Determine the (X, Y) coordinate at the center of the cell enclosing the given text.  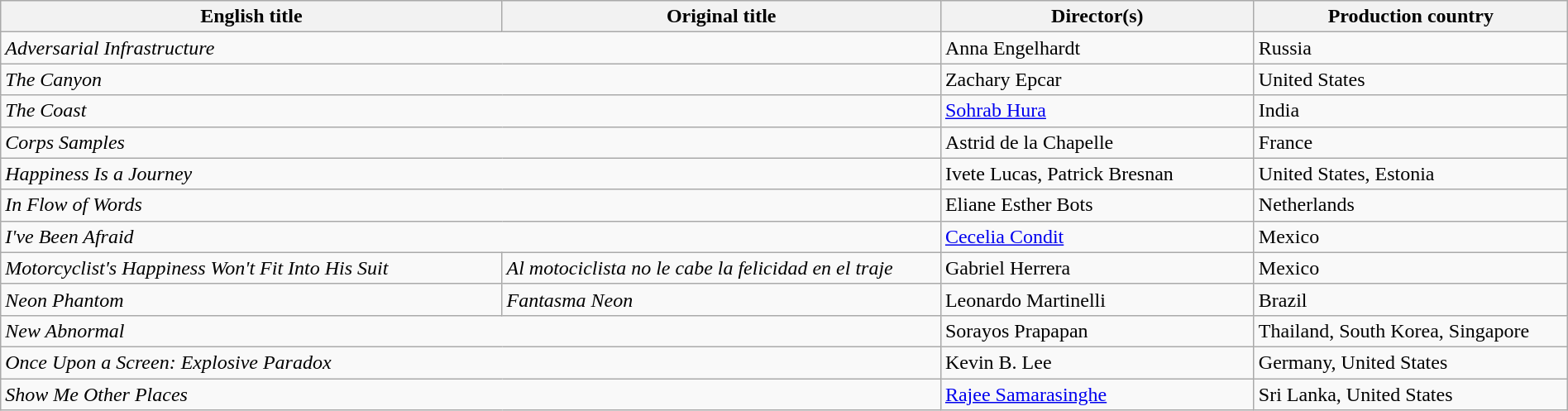
The Canyon (471, 79)
India (1411, 111)
Production country (1411, 17)
Corps Samples (471, 142)
Al motociclista no le cabe la felicidad en el traje (721, 268)
Sri Lanka, United States (1411, 394)
New Abnormal (471, 331)
Sohrab Hura (1097, 111)
France (1411, 142)
Happiness Is a Journey (471, 174)
Leonardo Martinelli (1097, 299)
Germany, United States (1411, 362)
Once Upon a Screen: Explosive Paradox (471, 362)
Cecelia Condit (1097, 237)
I've Been Afraid (471, 237)
Original title (721, 17)
English title (251, 17)
Show Me Other Places (471, 394)
Gabriel Herrera (1097, 268)
Brazil (1411, 299)
Astrid de la Chapelle (1097, 142)
The Coast (471, 111)
Fantasma Neon (721, 299)
Eliane Esther Bots (1097, 205)
United States (1411, 79)
Ivete Lucas, Patrick Bresnan (1097, 174)
Neon Phantom (251, 299)
Motorcyclist's Happiness Won't Fit Into His Suit (251, 268)
Rajee Samarasinghe (1097, 394)
Netherlands (1411, 205)
Russia (1411, 48)
Adversarial Infrastructure (471, 48)
Director(s) (1097, 17)
In Flow of Words (471, 205)
Kevin B. Lee (1097, 362)
Zachary Epcar (1097, 79)
Thailand, South Korea, Singapore (1411, 331)
Anna Engelhardt (1097, 48)
United States, Estonia (1411, 174)
Sorayos Prapapan (1097, 331)
